Return (x, y) of the center of cell containing provided text 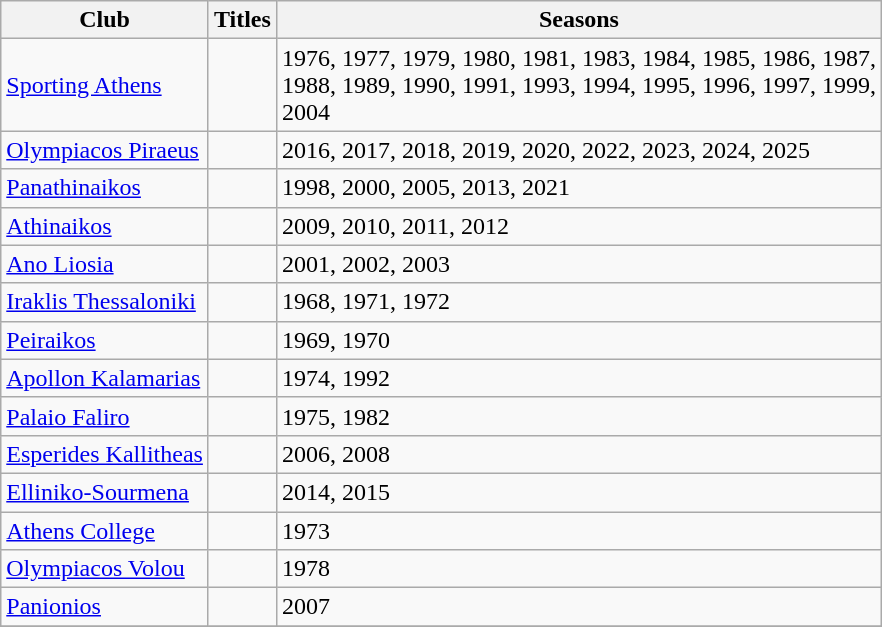
2014, 2015 (578, 492)
1969, 1970 (578, 340)
Palaio Faliro (105, 416)
1975, 1982 (578, 416)
2001, 2002, 2003 (578, 264)
1973 (578, 531)
Esperides Kallitheas (105, 454)
Sporting Athens (105, 85)
Apollon Kalamarias (105, 378)
1974, 1992 (578, 378)
2009, 2010, 2011, 2012 (578, 226)
Athens College (105, 531)
1978 (578, 569)
2016, 2017, 2018, 2019, 2020, 2022, 2023, 2024, 2025 (578, 150)
1998, 2000, 2005, 2013, 2021 (578, 188)
Elliniko-Sourmena (105, 492)
Ano Liosia (105, 264)
Olympiacos Piraeus (105, 150)
1976, 1977, 1979, 1980, 1981, 1983, 1984, 1985, 1986, 1987, 1988, 1989, 1990, 1991, 1993, 1994, 1995, 1996, 1997, 1999, 2004 (578, 85)
Titles (242, 20)
Panathinaikos (105, 188)
Athinaikos (105, 226)
2007 (578, 607)
1968, 1971, 1972 (578, 302)
Peiraikos (105, 340)
Olympiacos Volou (105, 569)
Panionios (105, 607)
Iraklis Thessaloniki (105, 302)
Seasons (578, 20)
2006, 2008 (578, 454)
Club (105, 20)
